Provide the (X, Y) coordinate of the cell's center where the given text is located.  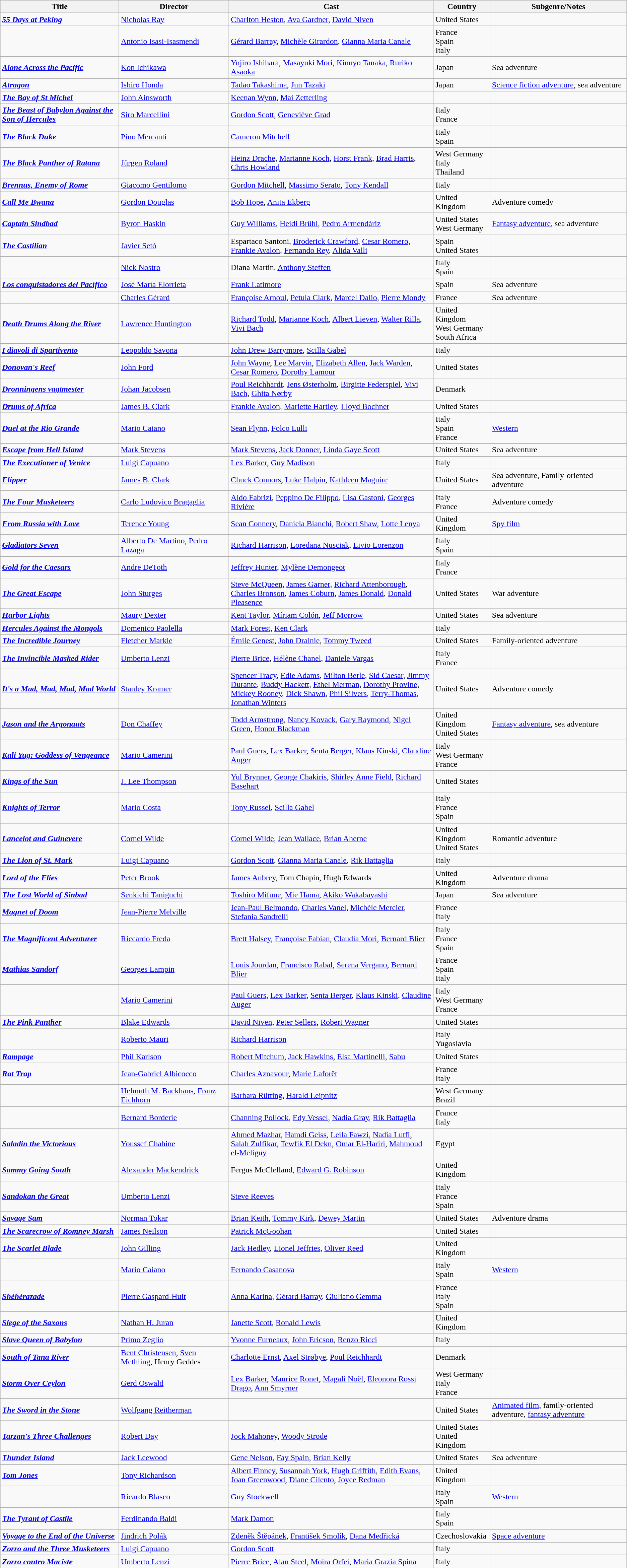
John Ford (174, 367)
John Gilling (174, 1248)
Richard Harrison (332, 1039)
Science fiction adventure, sea adventure (558, 85)
Fernando Casanova (332, 1270)
John Sturges (174, 594)
Nicholas Ray (174, 19)
Yvonne Furneaux, John Ericson, Renzo Ricci (332, 1340)
Los conquistadores del Pacífico (60, 285)
John Ainsworth (174, 97)
Pierre Gaspard-Huit (174, 1296)
Émile Genest, John Drainie, Tommy Tweed (332, 641)
Roberto Mauri (174, 1039)
Leopoldo Savona (174, 350)
James Neilson (174, 1231)
From Russia with Love (60, 523)
The Black Panther of Ratana (60, 163)
Giacomo Gentilomo (174, 185)
Primo Zeglio (174, 1340)
Gene Nelson, Fay Spain, Brian Kelly (332, 1458)
Lex Barker, Guy Madison (332, 463)
The Bay of St Michel (60, 97)
The Beast of Babylon Against the Son of Hercules (60, 115)
Shéhérazade (60, 1296)
Hercules Against the Mongols (60, 628)
Alberto De Martino, Pedro Lazaga (174, 545)
J. Lee Thompson (174, 781)
Jack Leewood (174, 1458)
Richard Harrison, Loredana Nusciak, Livio Lorenzon (332, 545)
55 Days at Peking (60, 19)
Spy film (558, 523)
Donovan's Reef (60, 367)
Guy Williams, Heidi Brühl, Pedro Armendáriz (332, 224)
Terence Young (174, 523)
War adventure (558, 594)
Slave Queen of Babylon (60, 1340)
It's a Mad, Mad, Mad, Mad World (60, 689)
Louis Jourdan, Francisco Rabal, Serena Vergano, Bernard Blier (332, 969)
Domenico Paolella (174, 628)
Lawrence Huntington (174, 324)
John Wayne, Lee Marvin, Elizabeth Allen, Jack Warden, Cesar Romero, Dorothy Lamour (332, 367)
Rampage (60, 1056)
Françoise Arnoul, Petula Clark, Marcel Dalio, Pierre Mondy (332, 297)
Toshiro Mifune, Mie Hama, Akiko Wakabayashi (332, 895)
Georges Lampin (174, 969)
Don Chaffey (174, 724)
West GermanyItalyFrance (462, 1383)
Lancelot and Guinevere (60, 838)
Blake Edwards (174, 1022)
Norman Tokar (174, 1218)
Charlotte Ernst, Axel Strøbye, Poul Reichhardt (332, 1357)
West GermanyItalyThailand (462, 163)
Gordon Scott, Geneviève Grad (332, 115)
The Four Musketeers (60, 502)
Kings of the Sun (60, 781)
The Invincible Masked Rider (60, 658)
Siro Marcellini (174, 115)
Sean Flynn, Folco Lulli (332, 428)
Guy Stockwell (332, 1497)
Bernard Borderie (174, 1117)
Harbor Lights (60, 615)
The Black Duke (60, 137)
United KingdomWest GermanySouth Africa (462, 324)
John Drew Barrymore, Scilla Gabel (332, 350)
Diana Martín, Anthony Steffen (332, 267)
Gordon Scott (332, 1549)
Sandokan the Great (60, 1196)
The Tyrant of Castile (60, 1519)
Barbara Rütting, Harald Leipnitz (332, 1095)
FranceItalySpain (462, 1296)
Jock Mahoney, Woody Strode (332, 1436)
Death Drums Along the River (60, 324)
Cast (332, 7)
West GermanyBrazil (462, 1095)
José María Elorrieta (174, 285)
Thunder Island (60, 1458)
Brian Keith, Tommy Kirk, Dewey Martin (332, 1218)
United StatesWest Germany (462, 224)
Pierre Brice, Hélène Chanel, Daniele Vargas (332, 658)
Gold for the Caesars (60, 567)
Zorro and the Three Musketeers (60, 1549)
Patrick McGoohan (332, 1231)
The Magnificent Adventurer (60, 939)
Stanley Kramer (174, 689)
Jindrich Polák (174, 1536)
Spain (462, 285)
Maury Dexter (174, 615)
The Great Escape (60, 594)
Dronningens vagtmester (60, 389)
James Aubrey, Tom Chapin, Hugh Edwards (332, 878)
Knights of Terror (60, 808)
Carlo Ludovico Bragaglia (174, 502)
Country (462, 7)
Storm Over Ceylon (60, 1383)
Jack Hedley, Lionel Jeffries, Oliver Reed (332, 1248)
Keenan Wynn, Mai Zetterling (332, 97)
Tadao Takashima, Jun Tazaki (332, 85)
Channing Pollock, Edy Vessel, Nadia Gray, Rik Battaglia (332, 1117)
The Lion of St. Mark (60, 860)
Siege of the Saxons (60, 1322)
Saladin the Victorious (60, 1144)
Yul Brynner, George Chakiris, Shirley Anne Field, Richard Basehart (332, 781)
Zdeněk Štěpánek, František Smolík, Dana Medřická (332, 1536)
Frank Latimore (332, 285)
Antonio Isasi-Isasmendi (174, 41)
Savage Sam (60, 1218)
Anna Karina, Gérard Barray, Giuliano Gemma (332, 1296)
The Scarlet Blade (60, 1248)
Space adventure (558, 1536)
Cornel Wilde (174, 838)
ItalyYugoslavia (462, 1039)
ItalySpainFrance (462, 428)
The Executioner of Venice (60, 463)
Gérard Barray, Michèle Girardon, Gianna Maria Canale (332, 41)
Kon Ichikawa (174, 68)
Mark Forest, Ken Clark (332, 628)
The Incredible Journey (60, 641)
Albert Finney, Susannah York, Hugh Griffith, Edith Evans, Joan Greenwood, Diane Cilento, Joyce Redman (332, 1475)
Robert Mitchum, Jack Hawkins, Elsa Martinelli, Sabu (332, 1056)
Lex Barker, Maurice Ronet, Magali Noël, Eleonora Rossi Drago, Ann Smyrner (332, 1383)
Todd Armstrong, Nancy Kovack, Gary Raymond, Nigel Green, Honor Blackman (332, 724)
Tony Richardson (174, 1475)
Charlton Heston, Ava Gardner, David Niven (332, 19)
SpainUnited States (462, 245)
Mario Costa (174, 808)
Johan Jacobsen (174, 389)
Gordon Scott, Gianna Maria Canale, Rik Battaglia (332, 860)
Drums of Africa (60, 406)
Frankie Avalon, Mariette Hartley, Lloyd Bochner (332, 406)
Bob Hope, Anita Ekberg (332, 202)
The Castilian (60, 245)
Jeffrey Hunter, Mylène Demongeot (332, 567)
Duel at the Rio Grande (60, 428)
Alexander Mackendrick (174, 1170)
Ferdinando Baldi (174, 1519)
Mark Damon (332, 1519)
Phil Karlson (174, 1056)
I diavoli di Spartivento (60, 350)
The Scarecrow of Romney Marsh (60, 1231)
Gerd Oswald (174, 1383)
Jason and the Argonauts (60, 724)
Gladiators Seven (60, 545)
Title (60, 7)
Mark Stevens (174, 450)
Jürgen Roland (174, 163)
Director (174, 7)
Gordon Mitchell, Massimo Serato, Tony Kendall (332, 185)
Charles Aznavour, Marie Laforêt (332, 1074)
Mark Stevens, Jack Donner, Linda Gaye Scott (332, 450)
Cornel Wilde, Jean Wallace, Brian Aherne (332, 838)
Aldo Fabrizi, Peppino De Filippo, Lisa Gastoni, Georges Rivière (332, 502)
Kali Yug: Goddess of Vengeance (60, 755)
Zorro contro Maciste (60, 1561)
Robert Day (174, 1436)
Poul Reichhardt, Jens Østerholm, Birgitte Federspiel, Vivi Bach, Ghita Nørby (332, 389)
Sammy Going South (60, 1170)
Steve Reeves (332, 1196)
Bent Christensen, Sven Methling, Henry Geddes (174, 1357)
Riccardo Freda (174, 939)
Yujiro Ishihara, Masayuki Mori, Kinuyo Tanaka, Ruriko Asaoka (332, 68)
Lord of the Flies (60, 878)
Atragon (60, 85)
Gordon Douglas (174, 202)
Peter Brook (174, 878)
Heinz Drache, Marianne Koch, Horst Frank, Brad Harris, Chris Howland (332, 163)
Tarzan's Three Challenges (60, 1436)
Tony Russel, Scilla Gabel (332, 808)
Espartaco Santoni, Broderick Crawford, Cesar Romero, Frankie Avalon, Fernando Rey, Alida Valli (332, 245)
Magnet of Doom (60, 912)
Fergus McClelland, Edward G. Robinson (332, 1170)
Janette Scott, Ronald Lewis (332, 1322)
Richard Todd, Marianne Koch, Albert Lieven, Walter Rilla, Vivi Bach (332, 324)
Ahmed Mazhar, Hamdi Geiss, Leila Fawzi, Nadia Lutfi, Salah Zulfikar, Tewfik El Dekn, Omar El-Hariri, Mahmoud el-Meliguy (332, 1144)
David Niven, Peter Sellers, Robert Wagner (332, 1022)
Animated film, family-oriented adventure, fantasy adventure (558, 1410)
Family-oriented adventure (558, 641)
Brennus, Enemy of Rome (60, 185)
Senkichi Taniguchi (174, 895)
Czechoslovakia (462, 1536)
Javier Setó (174, 245)
Pierre Brice, Alan Steel, Moira Orfei, Maria Grazia Spina (332, 1561)
Ishirō Honda (174, 85)
Jean-Pierre Melville (174, 912)
France (462, 297)
Fletcher Markle (174, 641)
Rat Trap (60, 1074)
Wolfgang Reitherman (174, 1410)
Tom Jones (60, 1475)
Charles Gérard (174, 297)
Nick Nostro (174, 267)
Cameron Mitchell (332, 137)
The Pink Panther (60, 1022)
Helmuth M. Backhaus, Franz Eichhorn (174, 1095)
Youssef Chahine (174, 1144)
Ricardo Blasco (174, 1497)
The Sword in the Stone (60, 1410)
Egypt (462, 1144)
Flipper (60, 480)
Pino Mercanti (174, 137)
Chuck Connors, Luke Halpin, Kathleen Maguire (332, 480)
Byron Haskin (174, 224)
Sean Connery, Daniela Bianchi, Robert Shaw, Lotte Lenya (332, 523)
United StatesUnited Kingdom (462, 1436)
Romantic adventure (558, 838)
Voyage to the End of the Universe (60, 1536)
Mathias Sandorf (60, 969)
Call Me Bwana (60, 202)
Captain Sindbad (60, 224)
Andre DeToth (174, 567)
Kent Taylor, Míriam Colón, Jeff Morrow (332, 615)
Escape from Hell Island (60, 450)
Subgenre/Notes (558, 7)
Brett Halsey, Françoise Fabian, Claudia Mori, Bernard Blier (332, 939)
Nathan H. Juran (174, 1322)
Steve McQueen, James Garner, Richard Attenborough, Charles Bronson, James Coburn, James Donald, Donald Pleasence (332, 594)
Alone Across the Pacific (60, 68)
Sea adventure, Family-oriented adventure (558, 480)
The Lost World of Sinbad (60, 895)
South of Tana River (60, 1357)
Jean-Paul Belmondo, Charles Vanel, Michèle Mercier, Stefania Sandrelli (332, 912)
Jean-Gabriel Albicocco (174, 1074)
